Output the (X, Y) coordinate of the center of the cell containing the given text.  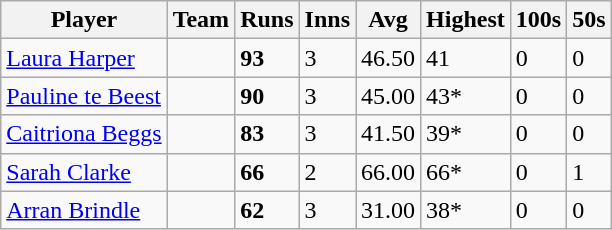
83 (267, 134)
66* (466, 172)
100s (538, 20)
46.50 (388, 58)
50s (589, 20)
66 (267, 172)
Inns (327, 20)
93 (267, 58)
Caitriona Beggs (84, 134)
Team (201, 20)
Pauline te Beest (84, 96)
1 (589, 172)
90 (267, 96)
31.00 (388, 210)
62 (267, 210)
Arran Brindle (84, 210)
Highest (466, 20)
41.50 (388, 134)
2 (327, 172)
45.00 (388, 96)
Player (84, 20)
Avg (388, 20)
41 (466, 58)
39* (466, 134)
43* (466, 96)
Runs (267, 20)
38* (466, 210)
66.00 (388, 172)
Laura Harper (84, 58)
Sarah Clarke (84, 172)
